Determine the [X, Y] coordinate at the center of the cell enclosing the given text.  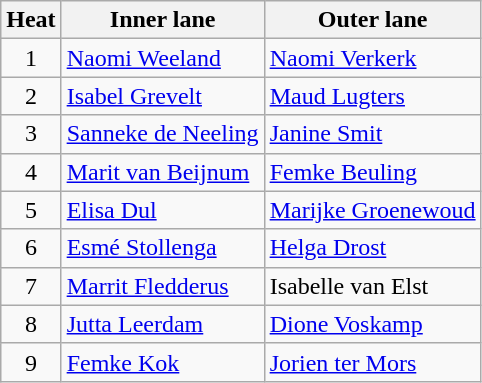
Naomi Verkerk [372, 58]
Esmé Stollenga [162, 248]
1 [31, 58]
Femke Kok [162, 362]
Naomi Weeland [162, 58]
9 [31, 362]
6 [31, 248]
Heat [31, 20]
4 [31, 172]
8 [31, 324]
Femke Beuling [372, 172]
Sanneke de Neeling [162, 134]
Jorien ter Mors [372, 362]
Elisa Dul [162, 210]
Jutta Leerdam [162, 324]
Outer lane [372, 20]
Marrit Fledderus [162, 286]
Marijke Groenewoud [372, 210]
3 [31, 134]
2 [31, 96]
5 [31, 210]
Janine Smit [372, 134]
Maud Lugters [372, 96]
Marit van Beijnum [162, 172]
Helga Drost [372, 248]
Inner lane [162, 20]
7 [31, 286]
Isabel Grevelt [162, 96]
Isabelle van Elst [372, 286]
Dione Voskamp [372, 324]
